For the text-containing cell, return its midpoint in (X, Y) coordinate format. 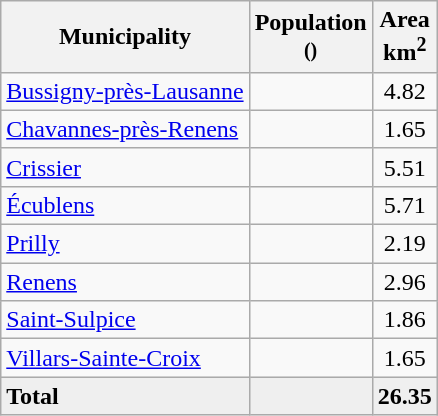
Municipality (125, 37)
5.71 (404, 205)
Crissier (125, 167)
Population() (310, 37)
Villars-Sainte-Croix (125, 358)
5.51 (404, 167)
1.86 (404, 320)
2.96 (404, 282)
Bussigny-près-Lausanne (125, 91)
Écublens (125, 205)
Total (125, 396)
Prilly (125, 244)
Renens (125, 282)
Area km2 (404, 37)
Chavannes-près-Renens (125, 129)
Saint-Sulpice (125, 320)
26.35 (404, 396)
2.19 (404, 244)
4.82 (404, 91)
